Extract the (x, y) coordinate from the center of the cell holding the provided text.  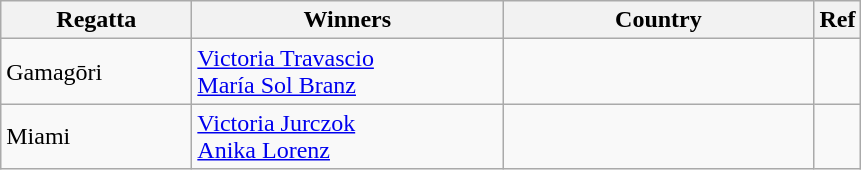
Ref (838, 20)
Winners (348, 20)
Miami (96, 136)
Regatta (96, 20)
Country (658, 20)
Victoria TravascioMaría Sol Branz (348, 72)
Gamagōri (96, 72)
Victoria JurczokAnika Lorenz (348, 136)
